Output the (X, Y) coordinate of the center of the cell containing the given text.  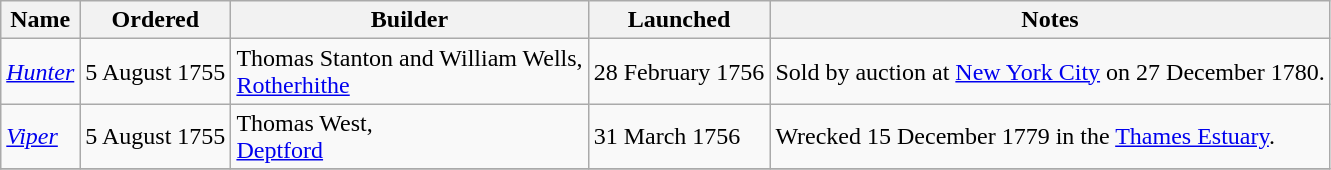
Notes (1050, 20)
Launched (679, 20)
Sold by auction at New York City on 27 December 1780. (1050, 72)
Builder (410, 20)
31 March 1756 (679, 136)
Hunter (40, 72)
Name (40, 20)
Ordered (156, 20)
Wrecked 15 December 1779 in the Thames Estuary. (1050, 136)
Thomas West,Deptford (410, 136)
Thomas Stanton and William Wells,Rotherhithe (410, 72)
28 February 1756 (679, 72)
Viper (40, 136)
